Return the [X, Y] coordinate for the center point of the cell that contains the specified text.  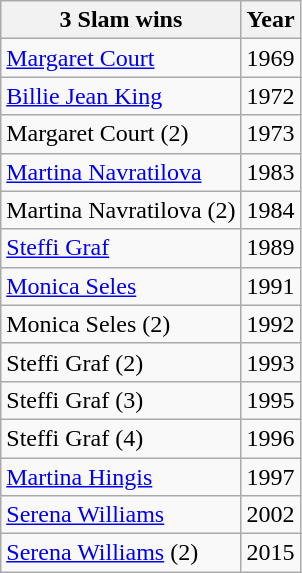
Steffi Graf (4) [121, 438]
Monica Seles [121, 286]
1969 [270, 58]
1995 [270, 400]
Serena Williams [121, 515]
1989 [270, 248]
1984 [270, 210]
Steffi Graf [121, 248]
1972 [270, 96]
1973 [270, 134]
Margaret Court (2) [121, 134]
1992 [270, 324]
1997 [270, 477]
1993 [270, 362]
Billie Jean King [121, 96]
Martina Navratilova (2) [121, 210]
Margaret Court [121, 58]
1983 [270, 172]
2002 [270, 515]
1996 [270, 438]
Steffi Graf (3) [121, 400]
1991 [270, 286]
Martina Hingis [121, 477]
Serena Williams (2) [121, 553]
3 Slam wins [121, 20]
Monica Seles (2) [121, 324]
2015 [270, 553]
Steffi Graf (2) [121, 362]
Year [270, 20]
Martina Navratilova [121, 172]
